Provide the (x, y) coordinate of the cell's center where the given text is located.  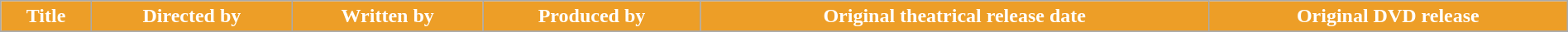
Directed by (192, 16)
Original DVD release (1388, 16)
Produced by (592, 16)
Written by (387, 16)
Original theatrical release date (954, 16)
Title (46, 16)
